Locate the cell with the specified text and output its (X, Y) center coordinate. 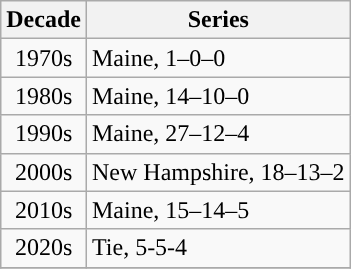
Maine, 1–0–0 (218, 58)
Tie, 5-5-4 (218, 248)
1990s (44, 134)
1970s (44, 58)
Maine, 14–10–0 (218, 96)
Maine, 27–12–4 (218, 134)
Maine, 15–14–5 (218, 210)
New Hampshire, 18–13–2 (218, 172)
Series (218, 20)
2010s (44, 210)
Decade (44, 20)
1980s (44, 96)
2000s (44, 172)
2020s (44, 248)
